Extract the (x, y) coordinate from the center of the cell holding the provided text.  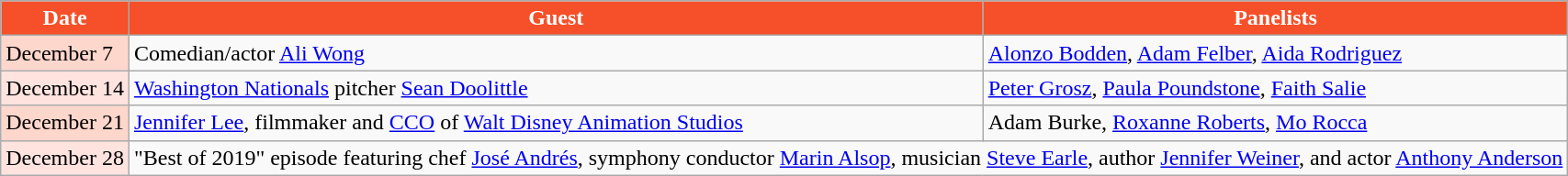
December 28 (65, 158)
December 7 (65, 53)
Alonzo Bodden, Adam Felber, Aida Rodriguez (1275, 53)
December 14 (65, 88)
Guest (556, 18)
Jennifer Lee, filmmaker and CCO of Walt Disney Animation Studios (556, 123)
December 21 (65, 123)
Date (65, 18)
Washington Nationals pitcher Sean Doolittle (556, 88)
Adam Burke, Roxanne Roberts, Mo Rocca (1275, 123)
Peter Grosz, Paula Poundstone, Faith Salie (1275, 88)
Panelists (1275, 18)
Comedian/actor Ali Wong (556, 53)
